Locate the cell with the specified text and output its (X, Y) center coordinate. 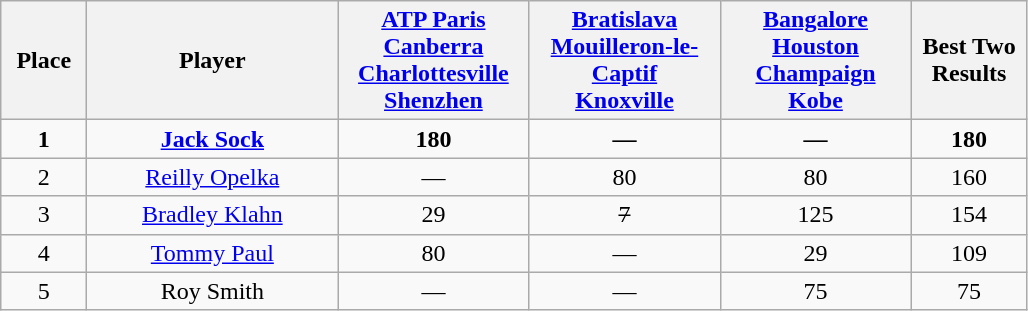
Reilly Opelka (212, 177)
Bratislava Mouilleron-le-Captif Knoxville (624, 60)
Player (212, 60)
1 (44, 139)
Best Two Results (969, 60)
3 (44, 215)
Bangalore Houston Champaign Kobe (816, 60)
125 (816, 215)
109 (969, 253)
Tommy Paul (212, 253)
Bradley Klahn (212, 215)
5 (44, 291)
Roy Smith (212, 291)
7 (624, 215)
4 (44, 253)
Jack Sock (212, 139)
2 (44, 177)
160 (969, 177)
Place (44, 60)
154 (969, 215)
ATP Paris Canberra Charlottesville Shenzhen (434, 60)
